Provide the [X, Y] coordinate of the cell's center where the given text is located.  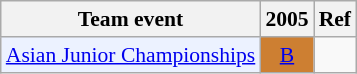
Asian Junior Championships [131, 55]
Team event [131, 19]
B [286, 55]
Ref [335, 19]
2005 [286, 19]
